Output the [x, y] coordinate of the center of the cell containing the given text.  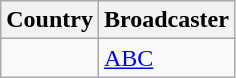
Broadcaster [166, 20]
Country [50, 20]
ABC [166, 58]
